Extract the (x, y) coordinate from the center of the cell holding the provided text.  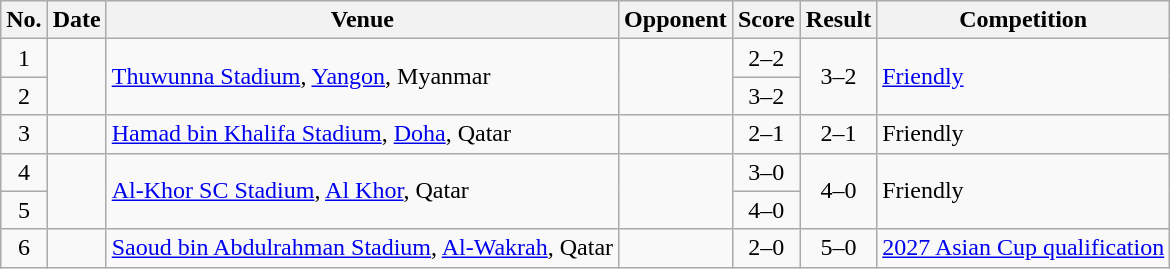
3 (24, 134)
4 (24, 172)
No. (24, 20)
Competition (1024, 20)
2–0 (766, 248)
2–2 (766, 58)
1 (24, 58)
6 (24, 248)
5–0 (838, 248)
Venue (362, 20)
2027 Asian Cup qualification (1024, 248)
Saoud bin Abdulrahman Stadium, Al-Wakrah, Qatar (362, 248)
Result (838, 20)
Opponent (676, 20)
3–0 (766, 172)
2 (24, 96)
Score (766, 20)
Al-Khor SC Stadium, Al Khor, Qatar (362, 191)
Date (76, 20)
Thuwunna Stadium, Yangon, Myanmar (362, 77)
Hamad bin Khalifa Stadium, Doha, Qatar (362, 134)
5 (24, 210)
